Pinpoint the cell where the given text exists, returning its [X, Y] midpoint coordinate. 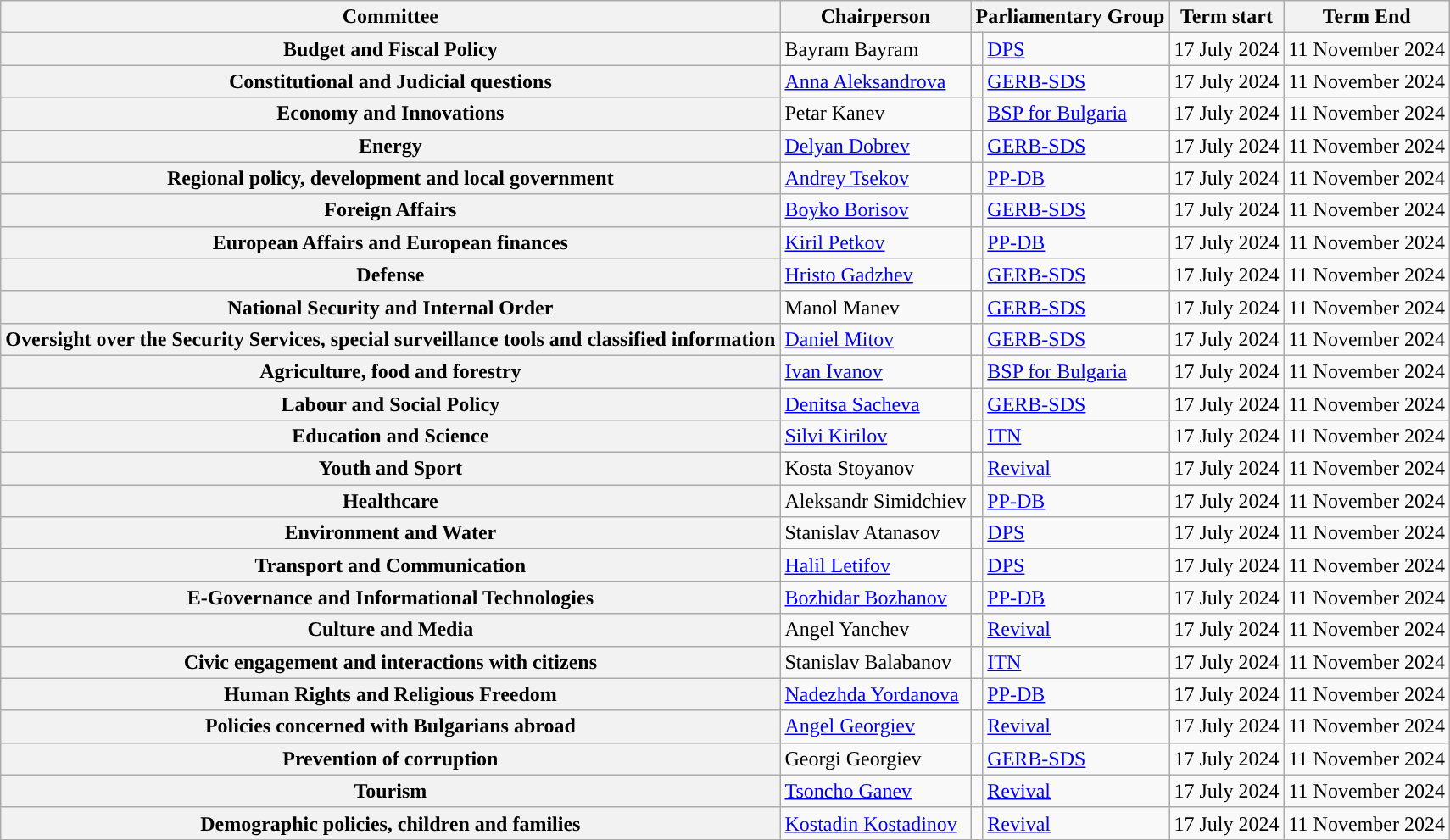
Boyko Borisov [875, 210]
Petar Kanev [875, 114]
Transport and Communication [390, 565]
Oversight over the Security Services, special surveillance tools and classified information [390, 339]
Prevention of corruption [390, 759]
Youth and Sport [390, 469]
Agriculture, food and forestry [390, 371]
Labour and Social Policy [390, 404]
Economy and Innovations [390, 114]
Delyan Dobrev [875, 146]
Constitutional and Judicial questions [390, 81]
Parliamentary Group [1070, 17]
Stanislav Atanasov [875, 533]
Tourism [390, 791]
Aleksandr Simidchiev [875, 501]
Angel Georgiev [875, 726]
Silvi Kirilov [875, 437]
Education and Science [390, 437]
Foreign Affairs [390, 210]
Civic engagement and interactions with citizens [390, 662]
National Security and Internal Order [390, 307]
Demographic policies, children and families [390, 823]
Denitsa Sacheva [875, 404]
Regional policy, development and local government [390, 178]
Term start [1226, 17]
Hristo Gadzhev [875, 275]
Chairperson [875, 17]
European Affairs and European finances [390, 242]
Bayram Bayram [875, 49]
Halil Letifov [875, 565]
Andrey Tsekov [875, 178]
Kiril Petkov [875, 242]
E-Governance and Informational Technologies [390, 598]
Tsoncho Ganev [875, 791]
Daniel Mitov [875, 339]
Georgi Georgiev [875, 759]
Culture and Media [390, 630]
Energy [390, 146]
Kostadin Kostadinov [875, 823]
Stanislav Balabanov [875, 662]
Budget and Fiscal Policy [390, 49]
Kosta Stoyanov [875, 469]
Defense [390, 275]
Environment and Water [390, 533]
Term End [1367, 17]
Angel Yanchev [875, 630]
Anna Aleksandrova [875, 81]
Ivan Ivanov [875, 371]
Policies concerned with Bulgarians abroad [390, 726]
Manol Manev [875, 307]
Committee [390, 17]
Nadezhda Yordanova [875, 694]
Bozhidar Bozhanov [875, 598]
Human Rights and Religious Freedom [390, 694]
Healthcare [390, 501]
